Search for the cell housing the specified text and yield its (X, Y) center coordinate. 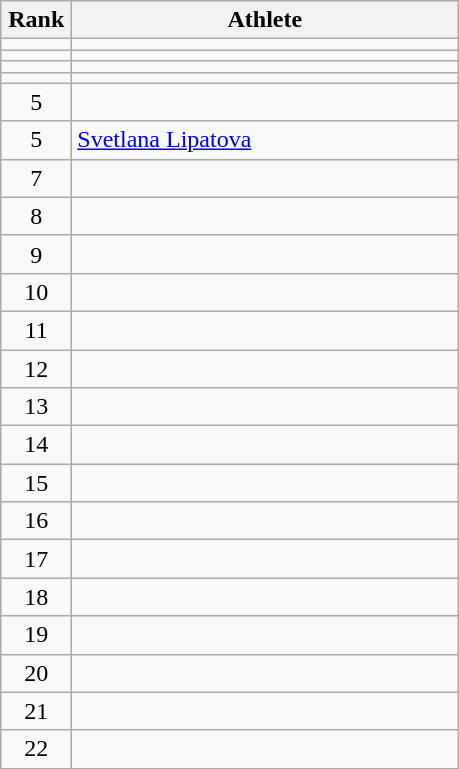
21 (36, 711)
Athlete (265, 20)
Rank (36, 20)
11 (36, 330)
19 (36, 635)
12 (36, 369)
17 (36, 559)
22 (36, 749)
9 (36, 254)
13 (36, 407)
15 (36, 483)
7 (36, 178)
14 (36, 445)
Svetlana Lipatova (265, 140)
20 (36, 673)
10 (36, 292)
18 (36, 597)
16 (36, 521)
8 (36, 216)
